Search for the cell housing the specified text and yield its [x, y] center coordinate. 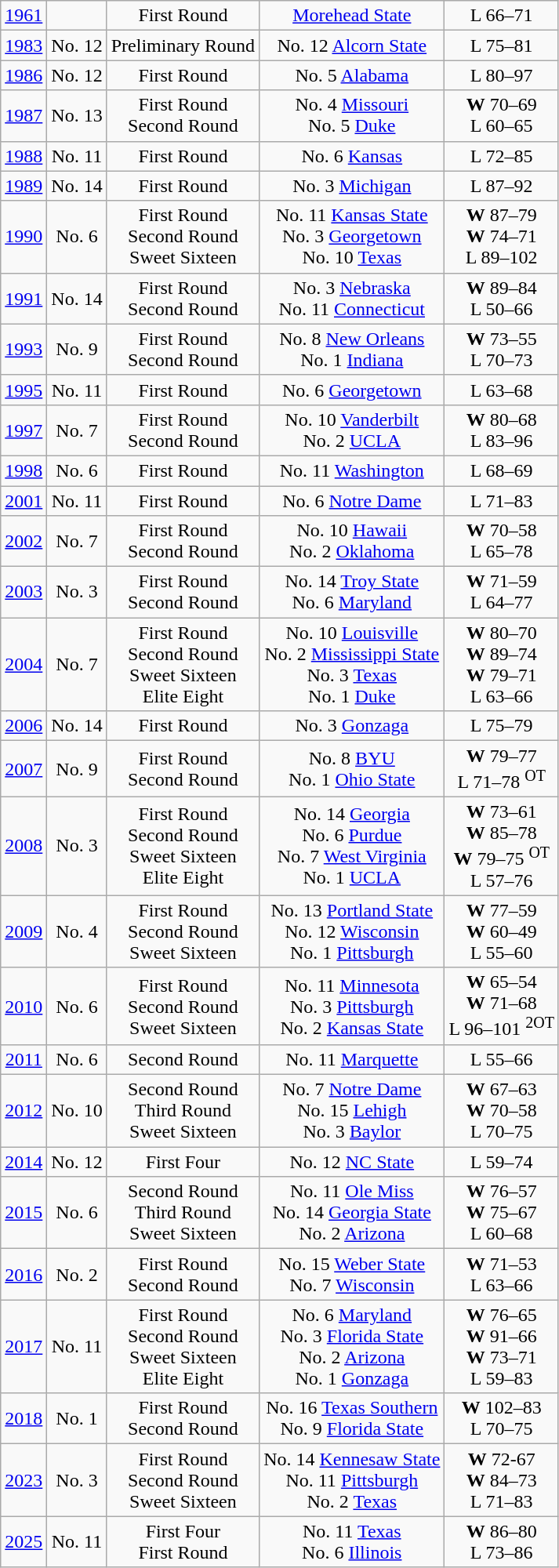
No. 3 NebraskaNo. 11 Connecticut [352, 298]
Morehead State [352, 16]
L 75–79 [502, 726]
W 71–59L 64–77 [502, 593]
1986 [24, 75]
W 71–53L 63–66 [502, 1275]
1995 [24, 390]
No. 11 Washington [352, 470]
L 66–71 [502, 16]
W 76–57W 75–67L 60–68 [502, 1213]
No. 10 HawaiiNo. 2 Oklahoma [352, 541]
No. 14 GeorgiaNo. 6 PurdueNo. 7 West VirginiaNo. 1 UCLA [352, 846]
L 80–97 [502, 75]
2001 [24, 501]
W 89–84L 50–66 [502, 298]
No. 3 Michigan [352, 186]
No. 8 BYUNo. 1 Ohio State [352, 769]
No. 10 VanderbiltNo. 2 UCLA [352, 430]
No. 6 Georgetown [352, 390]
2006 [24, 726]
No. 11 Kansas StateNo. 3 GeorgetownNo. 10 Texas [352, 237]
L 75–81 [502, 45]
No. 13 [77, 116]
1961 [24, 16]
2017 [24, 1347]
No. 4 MissouriNo. 5 Duke [352, 116]
2008 [24, 846]
W 86–80L 73–86 [502, 1541]
2016 [24, 1275]
2009 [24, 931]
W 70–69L 60–65 [502, 116]
1988 [24, 156]
1991 [24, 298]
2023 [24, 1480]
2015 [24, 1213]
1987 [24, 116]
No. 2 [77, 1275]
W 73–61W 85–78W 79–75 OTL 57–76 [502, 846]
No. 6 Kansas [352, 156]
L 63–68 [502, 390]
W 72-67 W 84–73 L 71–83 [502, 1480]
L 59–74 [502, 1162]
No. 12 NC State [352, 1162]
2025 [24, 1541]
2007 [24, 769]
W 70–58L 65–78 [502, 541]
1990 [24, 237]
W 67–63W 70–58L 70–75 [502, 1111]
No. 3 Gonzaga [352, 726]
W 73–55L 70–73 [502, 350]
L 71–83 [502, 501]
No. 11 Texas No. 6 Illinois [352, 1541]
No. 6 Notre Dame [352, 501]
2002 [24, 541]
2003 [24, 593]
First Four [183, 1162]
No. 11 Ole MissNo. 14 Georgia StateNo. 2 Arizona [352, 1213]
2010 [24, 1007]
1993 [24, 350]
1989 [24, 186]
2012 [24, 1111]
W 76–65W 91–66W 73–71L 59–83 [502, 1347]
First FourFirst Round [183, 1541]
No. 13 Portland StateNo. 12 WisconsinNo. 1 Pittsburgh [352, 931]
Second Round [183, 1060]
No. 14 Kennesaw State No. 11 Pittsburgh No. 2 Texas [352, 1480]
No. 14 Troy StateNo. 6 Maryland [352, 593]
L 68–69 [502, 470]
L 87–92 [502, 186]
No. 16 Texas SouthernNo. 9 Florida State [352, 1419]
Preliminary Round [183, 45]
W 102–83 L 70–75 [502, 1419]
1998 [24, 470]
W 65–54W 71–68L 96–101 2OT [502, 1007]
1997 [24, 430]
2004 [24, 665]
W 87–79W 74–71L 89–102 [502, 237]
No. 15 Weber StateNo. 7 Wisconsin [352, 1275]
W 80–70W 89–74W 79–71L 63–66 [502, 665]
No. 12 Alcorn State [352, 45]
2011 [24, 1060]
W 77–59W 60–49L 55–60 [502, 931]
2018 [24, 1419]
No. 6 MarylandNo. 3 Florida State No. 2 Arizona No. 1 Gonzaga [352, 1347]
No. 5 Alabama [352, 75]
No. 11 MinnesotaNo. 3 PittsburghNo. 2 Kansas State [352, 1007]
No. 11 Marquette [352, 1060]
L 55–66 [502, 1060]
No. 1 [77, 1419]
No. 10 [77, 1111]
W 80–68L 83–96 [502, 430]
No. 8 New OrleansNo. 1 Indiana [352, 350]
W 79–77L 71–78 OT [502, 769]
No. 4 [77, 931]
1983 [24, 45]
No. 7 Notre DameNo. 15 LehighNo. 3 Baylor [352, 1111]
L 72–85 [502, 156]
No. 10 LouisvilleNo. 2 Mississippi StateNo. 3 TexasNo. 1 Duke [352, 665]
2014 [24, 1162]
